Determine the [X, Y] coordinate at the center of the cell enclosing the given text.  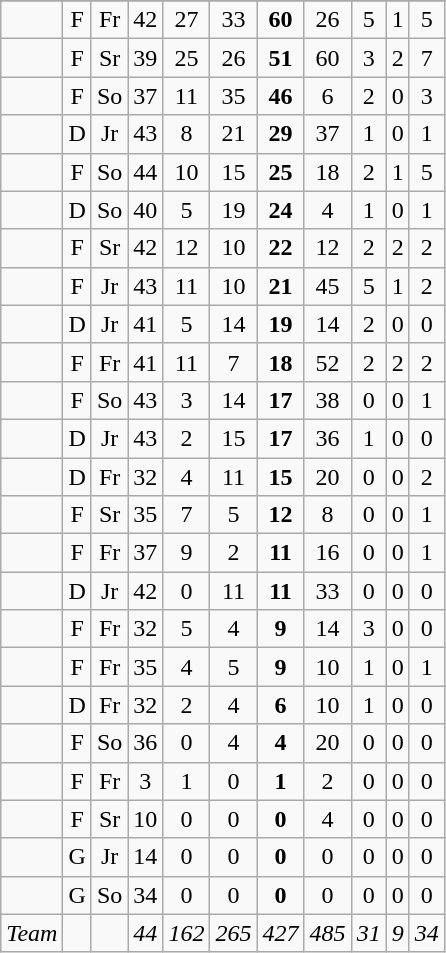
265 [234, 933]
29 [280, 134]
45 [328, 286]
38 [328, 400]
31 [368, 933]
162 [186, 933]
51 [280, 58]
24 [280, 210]
27 [186, 20]
39 [146, 58]
22 [280, 248]
485 [328, 933]
Team [32, 933]
427 [280, 933]
46 [280, 96]
52 [328, 362]
40 [146, 210]
16 [328, 553]
